Extract the (X, Y) coordinate from the center of the cell holding the provided text.  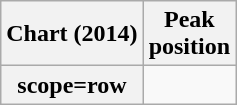
Peakposition (189, 34)
Chart (2014) (72, 34)
scope=row (72, 85)
